From the cell containing the given text, extract its center point as [x, y] coordinate. 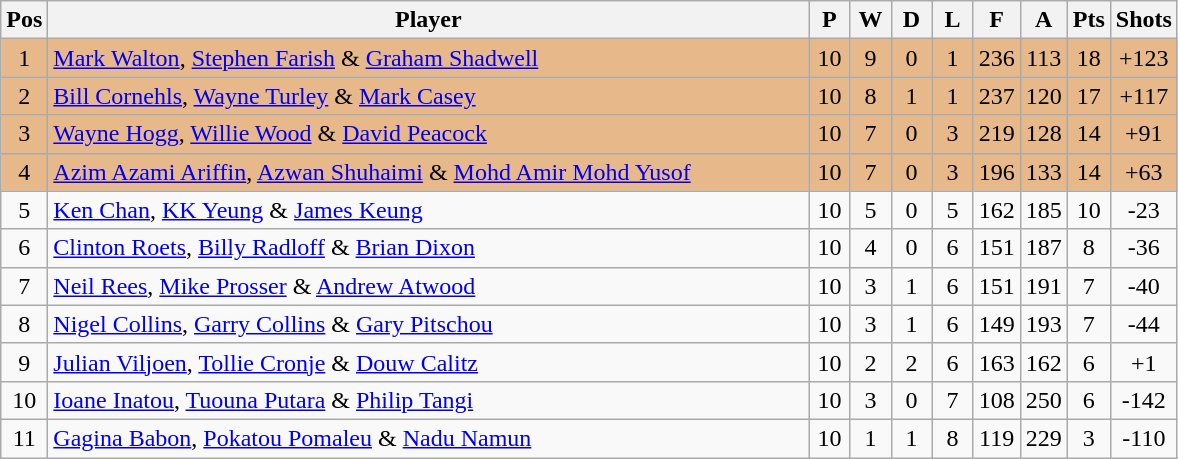
149 [996, 324]
163 [996, 362]
128 [1044, 134]
Julian Viljoen, Tollie Cronje & Douw Calitz [428, 362]
Bill Cornehls, Wayne Turley & Mark Casey [428, 96]
196 [996, 172]
+91 [1144, 134]
Ioane Inatou, Tuouna Putara & Philip Tangi [428, 400]
P [830, 20]
Wayne Hogg, Willie Wood & David Peacock [428, 134]
Gagina Babon, Pokatou Pomaleu & Nadu Namun [428, 438]
Clinton Roets, Billy Radloff & Brian Dixon [428, 248]
185 [1044, 210]
187 [1044, 248]
17 [1088, 96]
W [870, 20]
+63 [1144, 172]
191 [1044, 286]
229 [1044, 438]
108 [996, 400]
-23 [1144, 210]
Player [428, 20]
11 [24, 438]
+1 [1144, 362]
113 [1044, 58]
-44 [1144, 324]
+123 [1144, 58]
120 [1044, 96]
219 [996, 134]
L [952, 20]
237 [996, 96]
A [1044, 20]
F [996, 20]
-36 [1144, 248]
Ken Chan, KK Yeung & James Keung [428, 210]
D [912, 20]
236 [996, 58]
Pos [24, 20]
18 [1088, 58]
Mark Walton, Stephen Farish & Graham Shadwell [428, 58]
193 [1044, 324]
Pts [1088, 20]
-40 [1144, 286]
+117 [1144, 96]
133 [1044, 172]
119 [996, 438]
Shots [1144, 20]
-110 [1144, 438]
Nigel Collins, Garry Collins & Gary Pitschou [428, 324]
Azim Azami Ariffin, Azwan Shuhaimi & Mohd Amir Mohd Yusof [428, 172]
Neil Rees, Mike Prosser & Andrew Atwood [428, 286]
250 [1044, 400]
-142 [1144, 400]
